Identify which cell holds the provided text, then report its (X, Y) central coordinate. 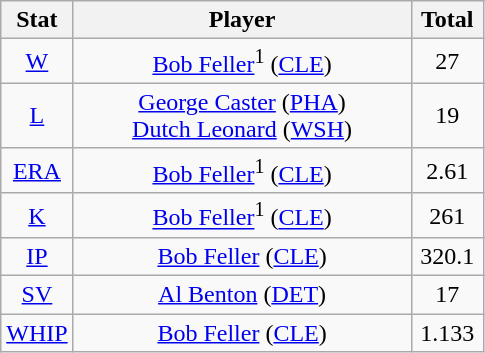
17 (447, 295)
K (37, 216)
Stat (37, 20)
Total (447, 20)
L (37, 116)
2.61 (447, 170)
Al Benton (DET) (242, 295)
SV (37, 295)
ERA (37, 170)
1.133 (447, 333)
261 (447, 216)
IP (37, 257)
19 (447, 116)
Player (242, 20)
WHIP (37, 333)
27 (447, 62)
George Caster (PHA)Dutch Leonard (WSH) (242, 116)
320.1 (447, 257)
W (37, 62)
